Identify which cell holds the provided text, then report its [x, y] central coordinate. 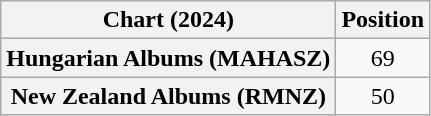
Chart (2024) [168, 20]
Position [383, 20]
50 [383, 96]
New Zealand Albums (RMNZ) [168, 96]
69 [383, 58]
Hungarian Albums (MAHASZ) [168, 58]
